Search for the cell housing the specified text and yield its (X, Y) center coordinate. 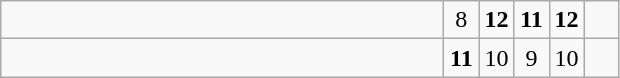
9 (532, 58)
8 (462, 20)
